Extract the (X, Y) coordinate from the center of the cell holding the provided text.  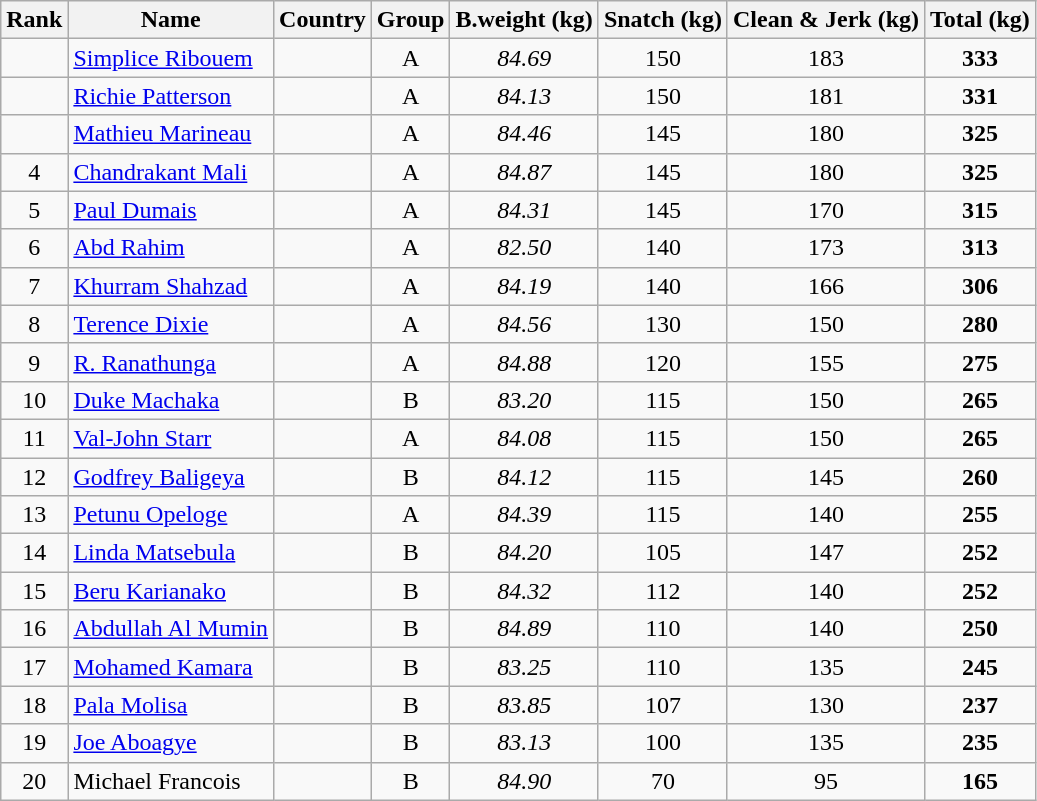
Val-John Starr (171, 438)
84.08 (524, 438)
84.46 (524, 134)
237 (980, 705)
Country (323, 20)
Mathieu Marineau (171, 134)
19 (34, 743)
Abd Rahim (171, 248)
82.50 (524, 248)
183 (826, 58)
15 (34, 591)
Mohamed Kamara (171, 667)
Beru Karianako (171, 591)
155 (826, 362)
14 (34, 553)
260 (980, 477)
84.87 (524, 172)
173 (826, 248)
255 (980, 515)
315 (980, 210)
Pala Molisa (171, 705)
84.13 (524, 96)
100 (662, 743)
84.88 (524, 362)
84.19 (524, 286)
5 (34, 210)
Rank (34, 20)
245 (980, 667)
84.89 (524, 629)
250 (980, 629)
235 (980, 743)
84.39 (524, 515)
16 (34, 629)
165 (980, 781)
84.20 (524, 553)
12 (34, 477)
8 (34, 324)
170 (826, 210)
Total (kg) (980, 20)
17 (34, 667)
84.12 (524, 477)
Richie Patterson (171, 96)
84.32 (524, 591)
306 (980, 286)
7 (34, 286)
166 (826, 286)
4 (34, 172)
83.13 (524, 743)
105 (662, 553)
Terence Dixie (171, 324)
13 (34, 515)
6 (34, 248)
280 (980, 324)
112 (662, 591)
Group (410, 20)
Michael Francois (171, 781)
84.69 (524, 58)
Simplice Ribouem (171, 58)
181 (826, 96)
Chandrakant Mali (171, 172)
Clean & Jerk (kg) (826, 20)
84.90 (524, 781)
Name (171, 20)
107 (662, 705)
Khurram Shahzad (171, 286)
83.25 (524, 667)
120 (662, 362)
Petunu Opeloge (171, 515)
Godfrey Baligeya (171, 477)
20 (34, 781)
Snatch (kg) (662, 20)
333 (980, 58)
B.weight (kg) (524, 20)
11 (34, 438)
95 (826, 781)
Duke Machaka (171, 400)
18 (34, 705)
Linda Matsebula (171, 553)
84.31 (524, 210)
83.20 (524, 400)
R. Ranathunga (171, 362)
331 (980, 96)
275 (980, 362)
Paul Dumais (171, 210)
70 (662, 781)
84.56 (524, 324)
Joe Aboagye (171, 743)
9 (34, 362)
313 (980, 248)
147 (826, 553)
Abdullah Al Mumin (171, 629)
83.85 (524, 705)
10 (34, 400)
